Return [x, y] of the center of cell containing provided text 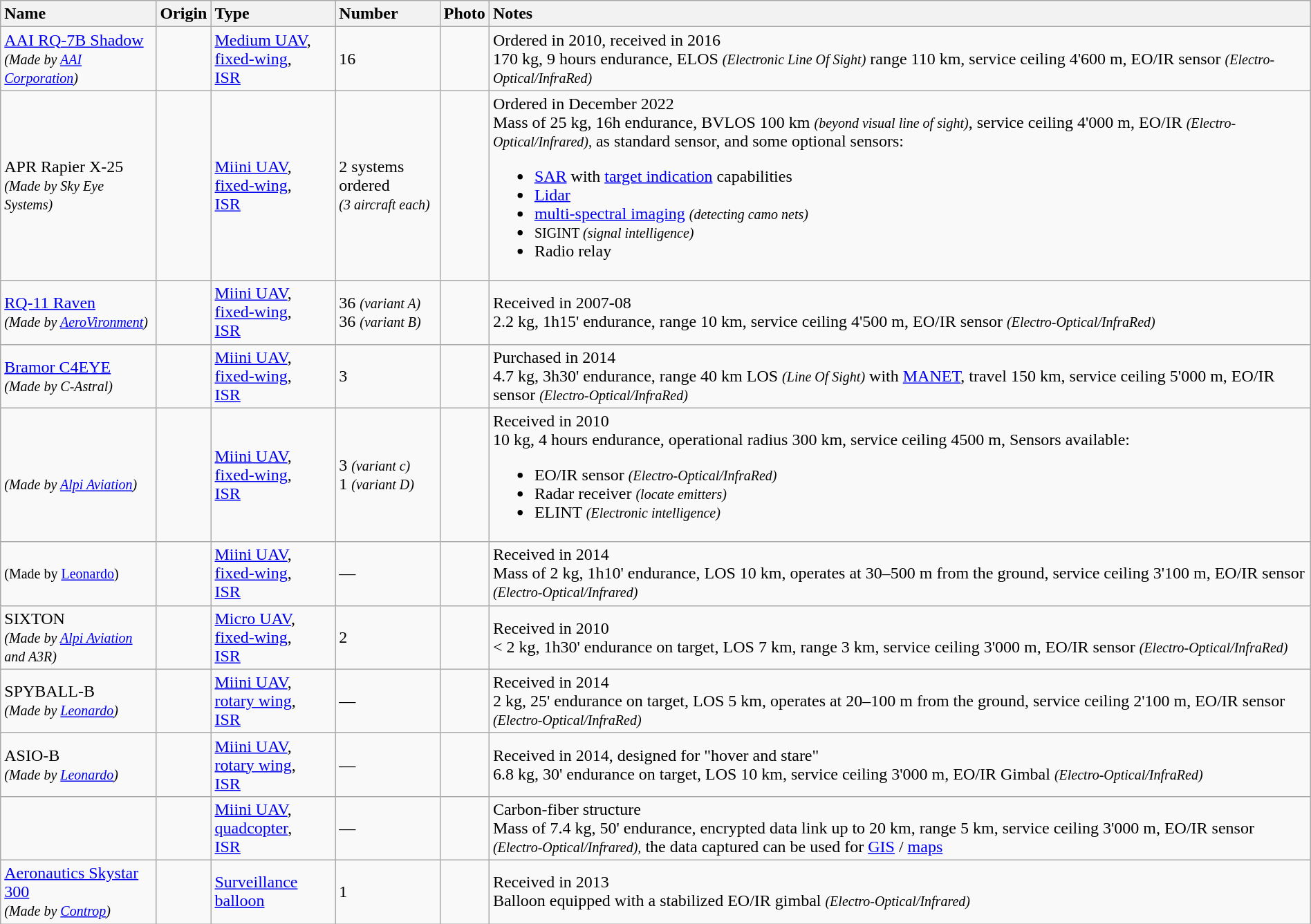
36 (variant A)36 (variant B) [387, 312]
Number [387, 14]
Name [79, 14]
Received in 2007-08 2.2 kg, 1h15' endurance, range 10 km, service ceiling 4'500 m, EO/IR sensor (Electro-Optical/InfraRed) [900, 312]
Notes [900, 14]
Received in 2013 Balloon equipped with a stabilized EO/IR gimbal (Electro-Optical/Infrared) [900, 892]
Received in 2010 < 2 kg, 1h30' endurance on target, LOS 7 km, range 3 km, service ceiling 3'000 m, EO/IR sensor (Electro-Optical/InfraRed) [900, 637]
Photo [465, 14]
Aeronautics Skystar 300(Made by Controp) [79, 892]
Type [273, 14]
AAI RQ-7B Shadow(Made by AAI Corporation) [79, 59]
3 [387, 376]
Micro UAV,fixed-wing,ISR [273, 637]
Miini UAV,quadcopter,ISR [273, 828]
RQ-11 Raven(Made by AeroVironment) [79, 312]
Medium UAV,fixed-wing,ISR [273, 59]
Bramor C4EYE(Made by C-Astral) [79, 376]
Surveillance balloon [273, 892]
(Made by Leonardo) [79, 574]
ASIO-B(Made by Leonardo) [79, 764]
SIXTON(Made by Alpi Aviation and A3R) [79, 637]
2 [387, 637]
SPYBALL-B(Made by Leonardo) [79, 701]
16 [387, 59]
1 [387, 892]
(Made by Alpi Aviation) [79, 475]
3 (variant c)1 (variant D) [387, 475]
Origin [184, 14]
APR Rapier X-25(Made by Sky Eye Systems) [79, 185]
2 systems ordered(3 aircraft each) [387, 185]
